Find where the given text appears and provide that cell's center as [X, Y] coordinate. 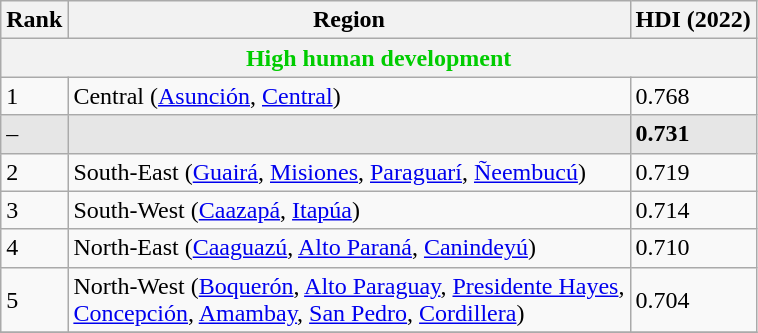
HDI (2022) [693, 20]
South-West (Caazapá, Itapúa) [349, 210]
North-West (Boquerón, Alto Paraguay, Presidente Hayes, Concepción, Amambay, San Pedro, Cordillera) [349, 300]
2 [34, 172]
Central (Asunción, Central) [349, 96]
5 [34, 300]
South-East (Guairá, Misiones, Paraguarí, Ñeembucú) [349, 172]
3 [34, 210]
Rank [34, 20]
0.731 [693, 134]
– [34, 134]
North-East (Caaguazú, Alto Paraná, Canindeyú) [349, 248]
High human development [379, 58]
4 [34, 248]
0.719 [693, 172]
0.714 [693, 210]
1 [34, 96]
0.710 [693, 248]
0.704 [693, 300]
Region [349, 20]
0.768 [693, 96]
